Determine the [X, Y] coordinate at the center of the cell enclosing the given text.  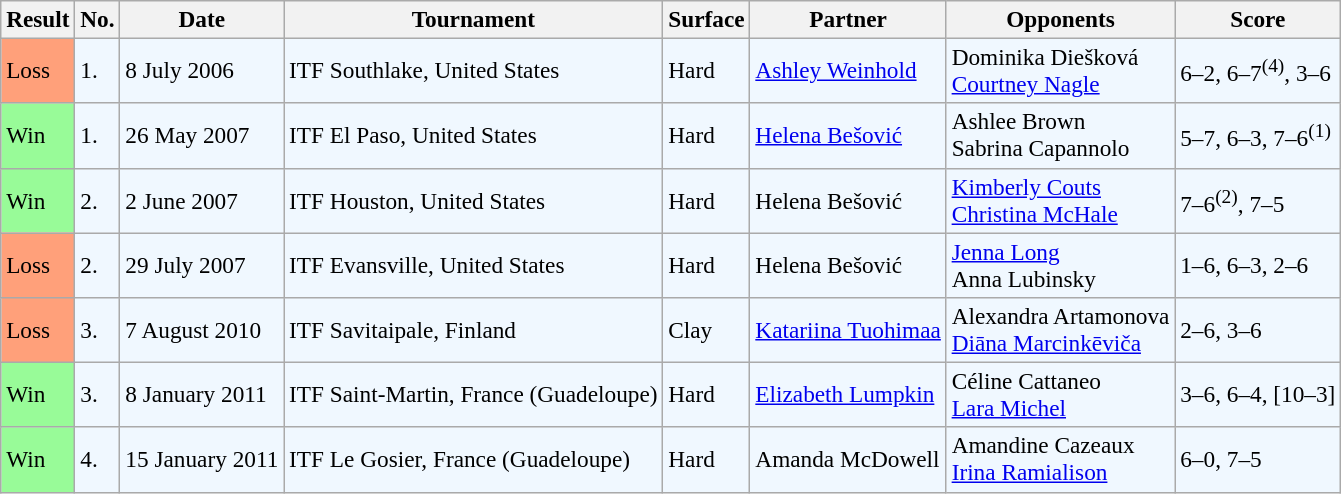
8 July 2006 [202, 70]
1–6, 6–3, 2–6 [1258, 264]
Dominika Diešková Courtney Nagle [1060, 70]
Céline Cattaneo Lara Michel [1060, 394]
15 January 2011 [202, 460]
ITF Southlake, United States [474, 70]
Ashlee Brown Sabrina Capannolo [1060, 136]
Amandine Cazeaux Irina Ramialison [1060, 460]
Katariina Tuohimaa [848, 330]
7 August 2010 [202, 330]
Date [202, 19]
Ashley Weinhold [848, 70]
Jenna Long Anna Lubinsky [1060, 264]
5–7, 6–3, 7–6(1) [1258, 136]
7–6(2), 7–5 [1258, 200]
26 May 2007 [202, 136]
ITF Le Gosier, France (Guadeloupe) [474, 460]
Elizabeth Lumpkin [848, 394]
Partner [848, 19]
2 June 2007 [202, 200]
Surface [706, 19]
4. [98, 460]
2–6, 3–6 [1258, 330]
Opponents [1060, 19]
Clay [706, 330]
Tournament [474, 19]
No. [98, 19]
Result [38, 19]
ITF Saint-Martin, France (Guadeloupe) [474, 394]
ITF El Paso, United States [474, 136]
Score [1258, 19]
Amanda McDowell [848, 460]
ITF Houston, United States [474, 200]
Kimberly Couts Christina McHale [1060, 200]
Alexandra Artamonova Diāna Marcinkēviča [1060, 330]
3–6, 6–4, [10–3] [1258, 394]
6–0, 7–5 [1258, 460]
ITF Savitaipale, Finland [474, 330]
ITF Evansville, United States [474, 264]
6–2, 6–7(4), 3–6 [1258, 70]
8 January 2011 [202, 394]
29 July 2007 [202, 264]
